Identify which cell holds the provided text, then report its [X, Y] central coordinate. 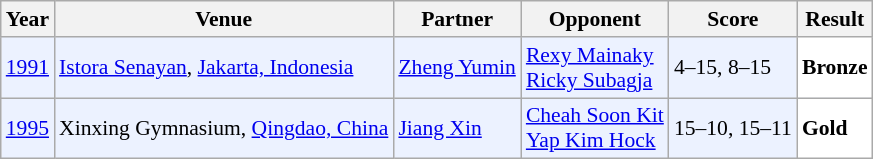
Bronze [835, 68]
Score [733, 19]
Cheah Soon Kit Yap Kim Hock [595, 128]
Venue [224, 19]
1991 [28, 68]
4–15, 8–15 [733, 68]
Zheng Yumin [456, 68]
Gold [835, 128]
Xinxing Gymnasium, Qingdao, China [224, 128]
Result [835, 19]
Opponent [595, 19]
1995 [28, 128]
15–10, 15–11 [733, 128]
Rexy Mainaky Ricky Subagja [595, 68]
Partner [456, 19]
Istora Senayan, Jakarta, Indonesia [224, 68]
Year [28, 19]
Jiang Xin [456, 128]
